Determine the [X, Y] coordinate at the center of the cell enclosing the given text.  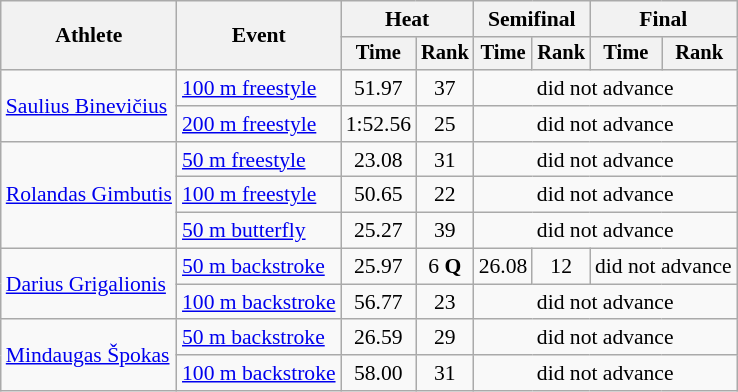
58.00 [378, 373]
56.77 [378, 302]
23 [445, 302]
Heat [408, 19]
25 [445, 124]
50 m freestyle [259, 160]
Mindaugas Špokas [89, 356]
Darius Grigalionis [89, 284]
37 [445, 88]
29 [445, 338]
Event [259, 36]
25.27 [378, 231]
Final [664, 19]
Rolandas Gimbutis [89, 196]
39 [445, 231]
50.65 [378, 195]
26.08 [504, 267]
26.59 [378, 338]
23.08 [378, 160]
200 m freestyle [259, 124]
22 [445, 195]
1:52.56 [378, 124]
Saulius Binevičius [89, 106]
25.97 [378, 267]
Athlete [89, 36]
12 [561, 267]
50 m butterfly [259, 231]
Semifinal [532, 19]
51.97 [378, 88]
6 Q [445, 267]
